Search for the cell housing the specified text and yield its (x, y) center coordinate. 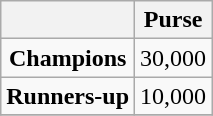
10,000 (174, 96)
Runners-up (68, 96)
Champions (68, 58)
30,000 (174, 58)
Purse (174, 20)
